Determine the (X, Y) coordinate at the center of the cell enclosing the given text.  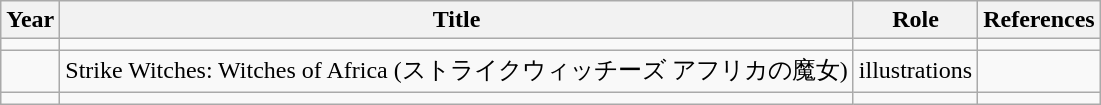
Strike Witches: Witches of Africa (ストライクウィッチーズ アフリカの魔女) (456, 72)
References (1040, 20)
Title (456, 20)
Year (30, 20)
illustrations (915, 72)
Role (915, 20)
